Find where the given text appears and provide that cell's center as [x, y] coordinate. 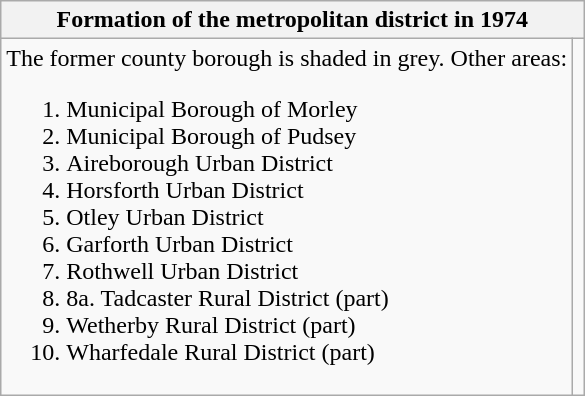
Formation of the metropolitan district in 1974 [292, 20]
